Provide the (x, y) coordinate of the cell's center where the given text is located.  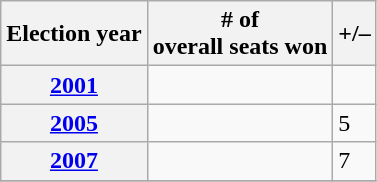
7 (354, 161)
+/– (354, 34)
2005 (74, 123)
Election year (74, 34)
5 (354, 123)
2007 (74, 161)
2001 (74, 85)
# ofoverall seats won (240, 34)
